From the cell containing the given text, extract its center point as (x, y) coordinate. 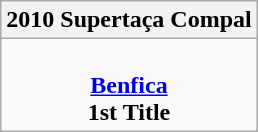
2010 Supertaça Compal (129, 20)
Benfica1st Title (129, 85)
